From the cell containing the given text, extract its center point as (X, Y) coordinate. 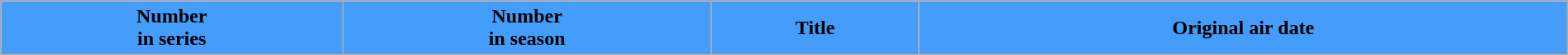
Title (815, 28)
Numberin series (172, 28)
Original air date (1243, 28)
Numberin season (526, 28)
